Provide the (x, y) coordinate of the cell's center where the given text is located.  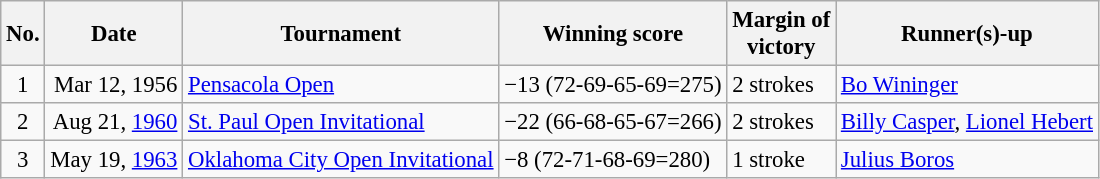
1 stroke (782, 160)
Margin ofvictory (782, 34)
Runner(s)-up (968, 34)
−8 (72-71-68-69=280) (613, 160)
Julius Boros (968, 160)
2 (23, 122)
Bo Wininger (968, 85)
Tournament (341, 34)
3 (23, 160)
Oklahoma City Open Invitational (341, 160)
Pensacola Open (341, 85)
Date (114, 34)
Winning score (613, 34)
−13 (72-69-65-69=275) (613, 85)
Mar 12, 1956 (114, 85)
1 (23, 85)
−22 (66-68-65-67=266) (613, 122)
May 19, 1963 (114, 160)
Billy Casper, Lionel Hebert (968, 122)
No. (23, 34)
Aug 21, 1960 (114, 122)
St. Paul Open Invitational (341, 122)
